Return [X, Y] of the center of cell containing provided text 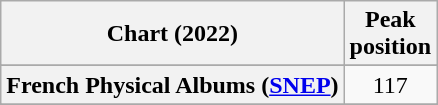
French Physical Albums (SNEP) [172, 85]
117 [390, 85]
Chart (2022) [172, 34]
Peakposition [390, 34]
